Pinpoint the cell where the given text exists, returning its (X, Y) midpoint coordinate. 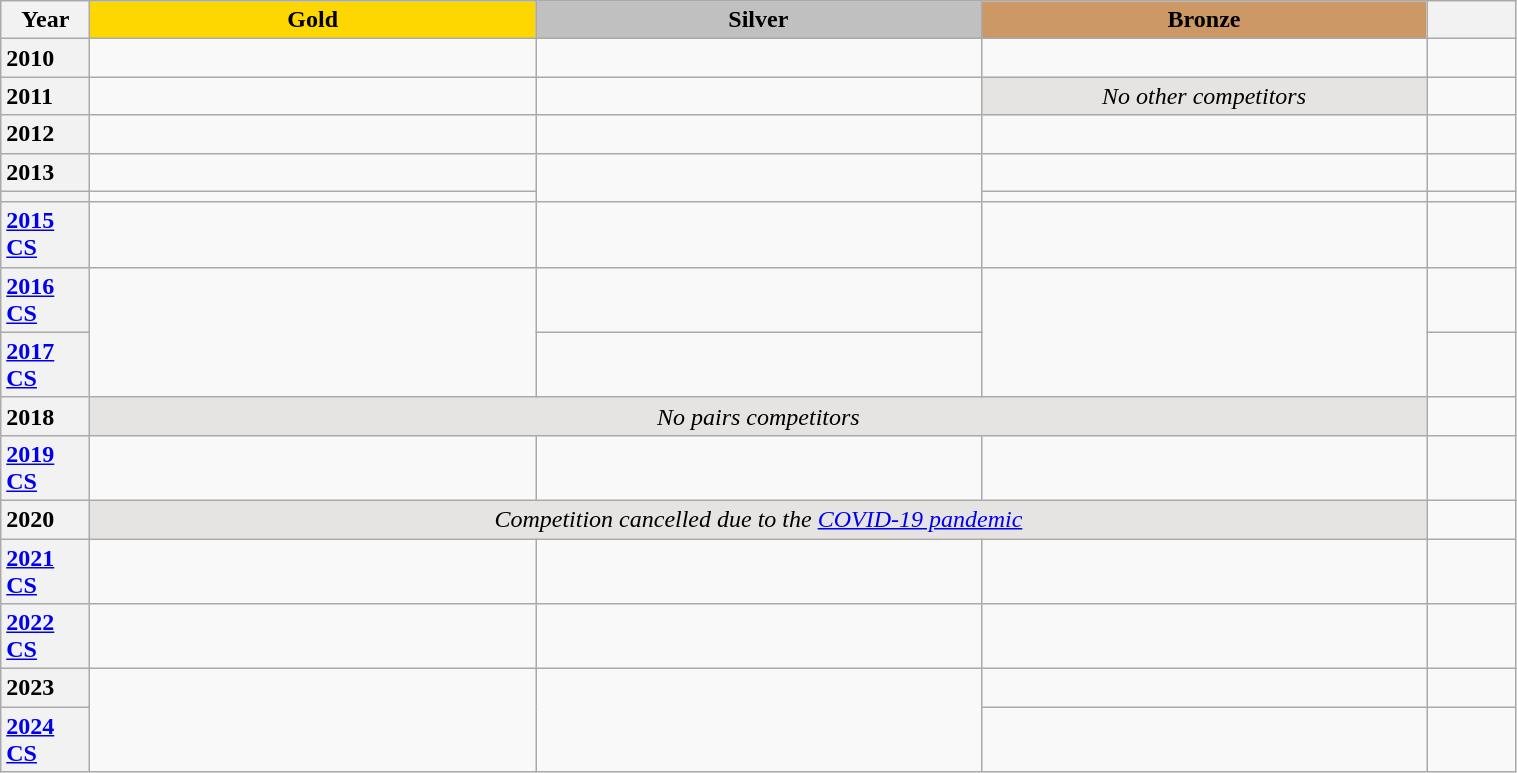
2011 (46, 96)
Competition cancelled due to the COVID-19 pandemic (758, 519)
Silver (759, 20)
No pairs competitors (758, 416)
2018 (46, 416)
2016 CS (46, 300)
2021 CS (46, 570)
2013 (46, 172)
2010 (46, 58)
2017 CS (46, 364)
2012 (46, 134)
2019 CS (46, 468)
2023 (46, 688)
2022 CS (46, 636)
Gold (313, 20)
2024 CS (46, 740)
Bronze (1204, 20)
2015 CS (46, 234)
Year (46, 20)
2020 (46, 519)
No other competitors (1204, 96)
